From the cell containing the given text, extract its center point as (x, y) coordinate. 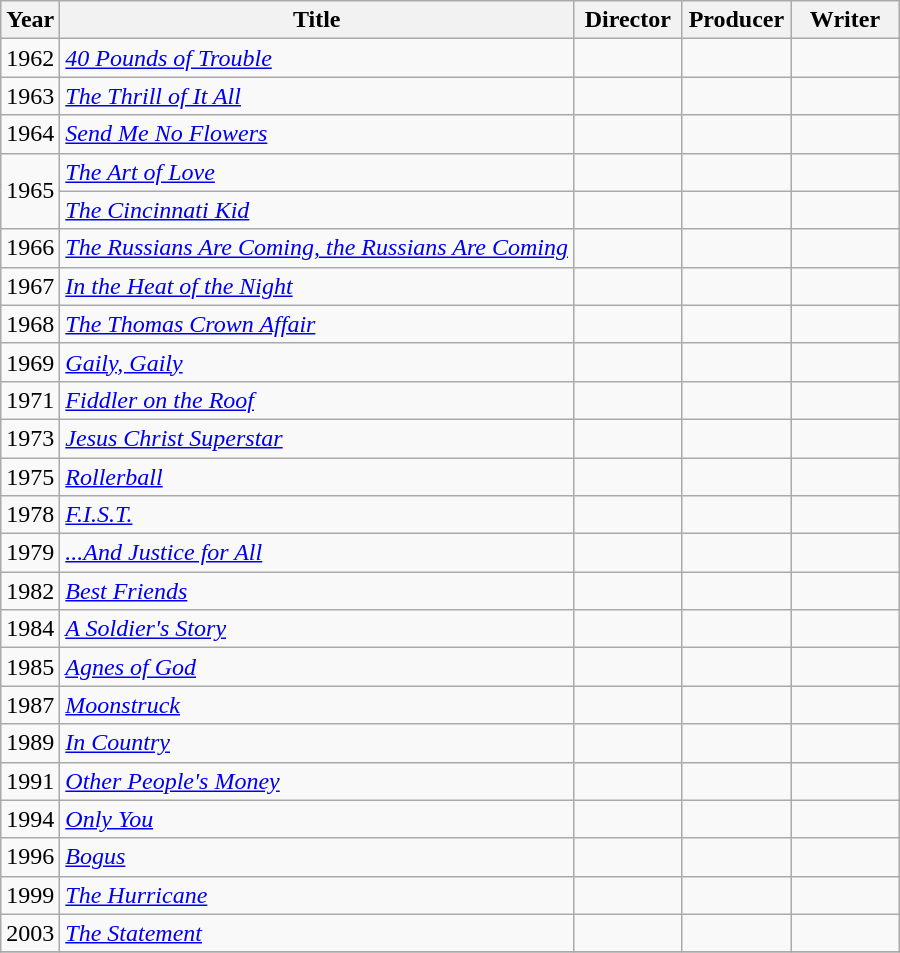
The Thrill of It All (317, 96)
Title (317, 20)
In Country (317, 743)
The Statement (317, 933)
Only You (317, 819)
Bogus (317, 857)
1966 (30, 248)
Director (628, 20)
Agnes of God (317, 667)
F.I.S.T. (317, 515)
The Hurricane (317, 895)
The Thomas Crown Affair (317, 324)
...And Justice for All (317, 553)
1994 (30, 819)
Rollerball (317, 477)
1962 (30, 58)
Jesus Christ Superstar (317, 438)
1982 (30, 591)
1971 (30, 400)
1975 (30, 477)
1964 (30, 134)
1999 (30, 895)
1978 (30, 515)
Writer (846, 20)
Year (30, 20)
1968 (30, 324)
40 Pounds of Trouble (317, 58)
1985 (30, 667)
Fiddler on the Roof (317, 400)
1996 (30, 857)
1991 (30, 781)
2003 (30, 933)
Moonstruck (317, 705)
The Art of Love (317, 172)
The Cincinnati Kid (317, 210)
Producer (736, 20)
A Soldier's Story (317, 629)
The Russians Are Coming, the Russians Are Coming (317, 248)
Send Me No Flowers (317, 134)
1965 (30, 191)
1963 (30, 96)
1989 (30, 743)
Other People's Money (317, 781)
1984 (30, 629)
1969 (30, 362)
1987 (30, 705)
1973 (30, 438)
Gaily, Gaily (317, 362)
1967 (30, 286)
1979 (30, 553)
In the Heat of the Night (317, 286)
Best Friends (317, 591)
